Extract the (X, Y) coordinate from the center of the cell holding the provided text.  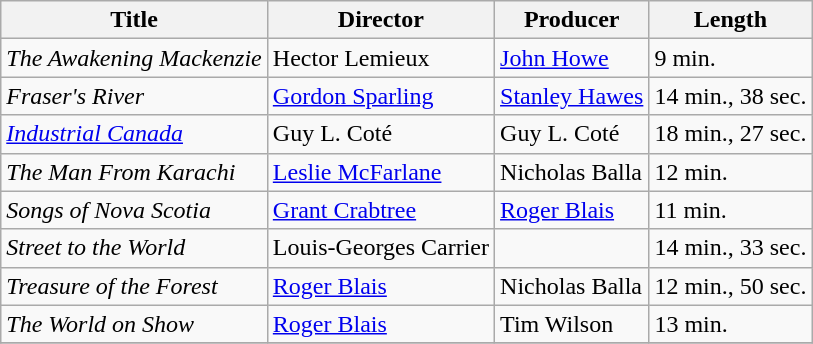
Street to the World (134, 248)
Title (134, 20)
Leslie McFarlane (380, 172)
Grant Crabtree (380, 210)
Tim Wilson (572, 324)
Fraser's River (134, 96)
12 min., 50 sec. (730, 286)
12 min. (730, 172)
The Awakening Mackenzie (134, 58)
14 min., 38 sec. (730, 96)
18 min., 27 sec. (730, 134)
Length (730, 20)
Producer (572, 20)
11 min. (730, 210)
Gordon Sparling (380, 96)
9 min. (730, 58)
Treasure of the Forest (134, 286)
The Man From Karachi (134, 172)
Songs of Nova Scotia (134, 210)
Director (380, 20)
Louis-Georges Carrier (380, 248)
Stanley Hawes (572, 96)
13 min. (730, 324)
The World on Show (134, 324)
John Howe (572, 58)
14 min., 33 sec. (730, 248)
Industrial Canada (134, 134)
Hector Lemieux (380, 58)
